For the text-containing cell, return its midpoint in (X, Y) coordinate format. 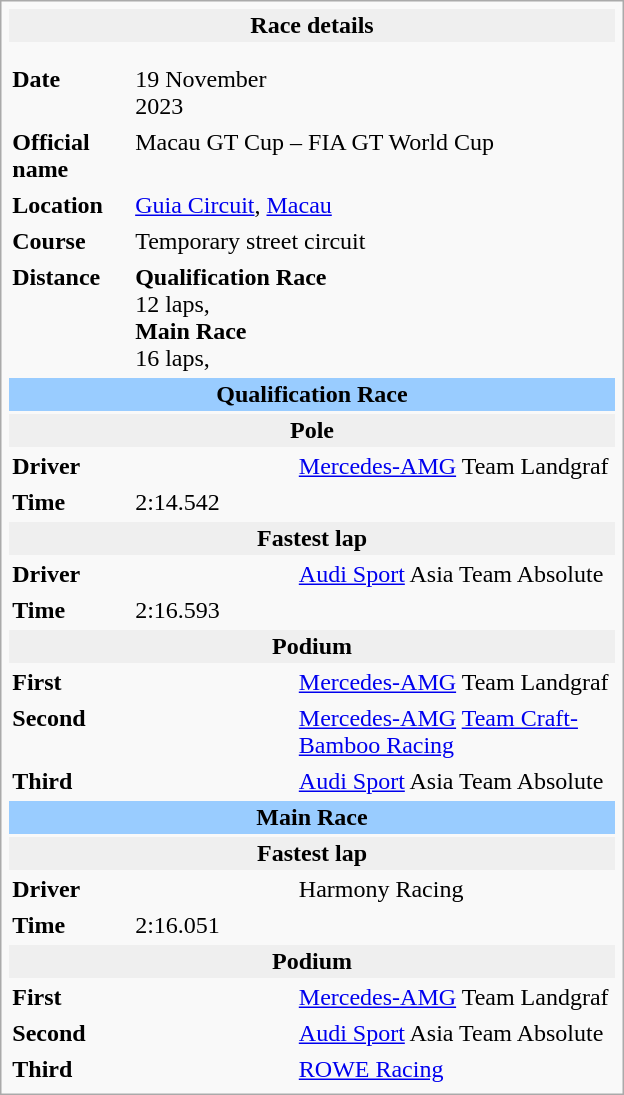
Macau GT Cup – FIA GT World Cup (374, 156)
2:16.593 (374, 610)
2:14.542 (374, 502)
Qualification Race12 laps, Main Race16 laps, (374, 318)
Location (69, 206)
Main Race (312, 818)
Distance (69, 318)
Guia Circuit, Macau (374, 206)
Qualification Race (312, 394)
Pole (312, 430)
Mercedes-AMG Team Craft-Bamboo Racing (456, 732)
ROWE Racing (456, 1070)
Harmony Racing (456, 890)
Temporary street circuit (374, 242)
2:16.051 (374, 926)
Race details (312, 26)
Course (69, 242)
Date (69, 93)
Official name (69, 156)
19 November 2023 (212, 93)
